Provide the [X, Y] coordinate of the cell's center where the given text is located.  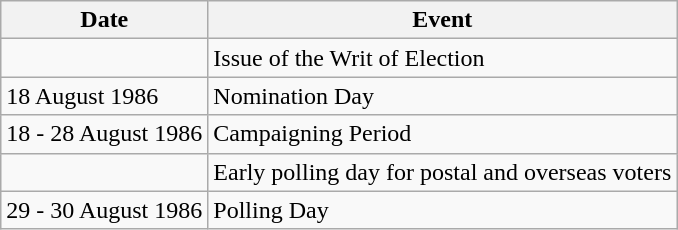
Date [104, 20]
Campaigning Period [442, 134]
18 August 1986 [104, 96]
Early polling day for postal and overseas voters [442, 172]
Polling Day [442, 210]
Issue of the Writ of Election [442, 58]
Event [442, 20]
18 - 28 August 1986 [104, 134]
29 - 30 August 1986 [104, 210]
Nomination Day [442, 96]
